Determine the [X, Y] coordinate at the center of the cell enclosing the given text.  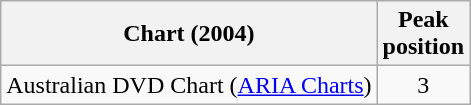
Australian DVD Chart (ARIA Charts) [189, 85]
Peakposition [423, 34]
3 [423, 85]
Chart (2004) [189, 34]
